From the cell containing the given text, extract its center point as (X, Y) coordinate. 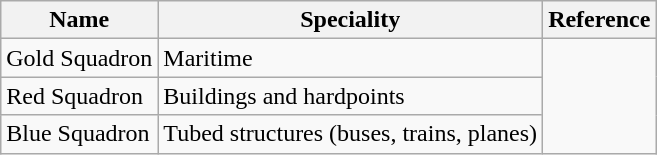
Gold Squadron (80, 58)
Reference (600, 20)
Blue Squadron (80, 134)
Tubed structures (buses, trains, planes) (350, 134)
Buildings and hardpoints (350, 96)
Red Squadron (80, 96)
Name (80, 20)
Speciality (350, 20)
Maritime (350, 58)
